Pinpoint the cell where the given text exists, returning its (X, Y) midpoint coordinate. 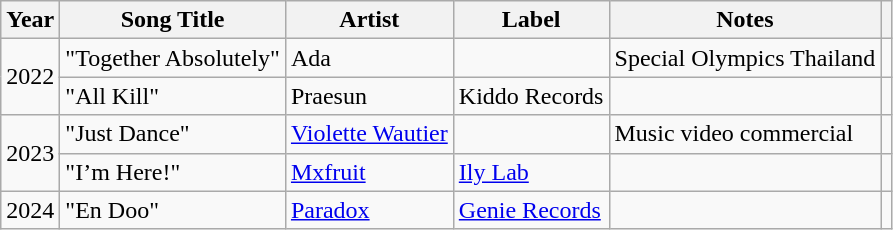
2023 (30, 153)
Song Title (173, 20)
Paradox (369, 210)
Special Olympics Thailand (745, 58)
"Just Dance" (173, 134)
"I’m Here!" (173, 172)
Mxfruit (369, 172)
Violette Wautier (369, 134)
Label (531, 20)
Year (30, 20)
"All Kill" (173, 96)
Praesun (369, 96)
"Together Absolutely" (173, 58)
2024 (30, 210)
Artist (369, 20)
2022 (30, 77)
Genie Records (531, 210)
Ily Lab (531, 172)
"En Doo" (173, 210)
Kiddo Records (531, 96)
Notes (745, 20)
Music video commercial (745, 134)
Ada (369, 58)
